Locate the cell with the specified text and output its [X, Y] center coordinate. 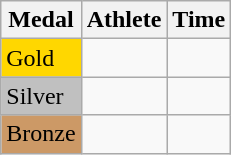
Bronze [41, 134]
Gold [41, 58]
Time [199, 20]
Silver [41, 96]
Athlete [124, 20]
Medal [41, 20]
